Extract the (x, y) coordinate from the center of the cell holding the provided text.  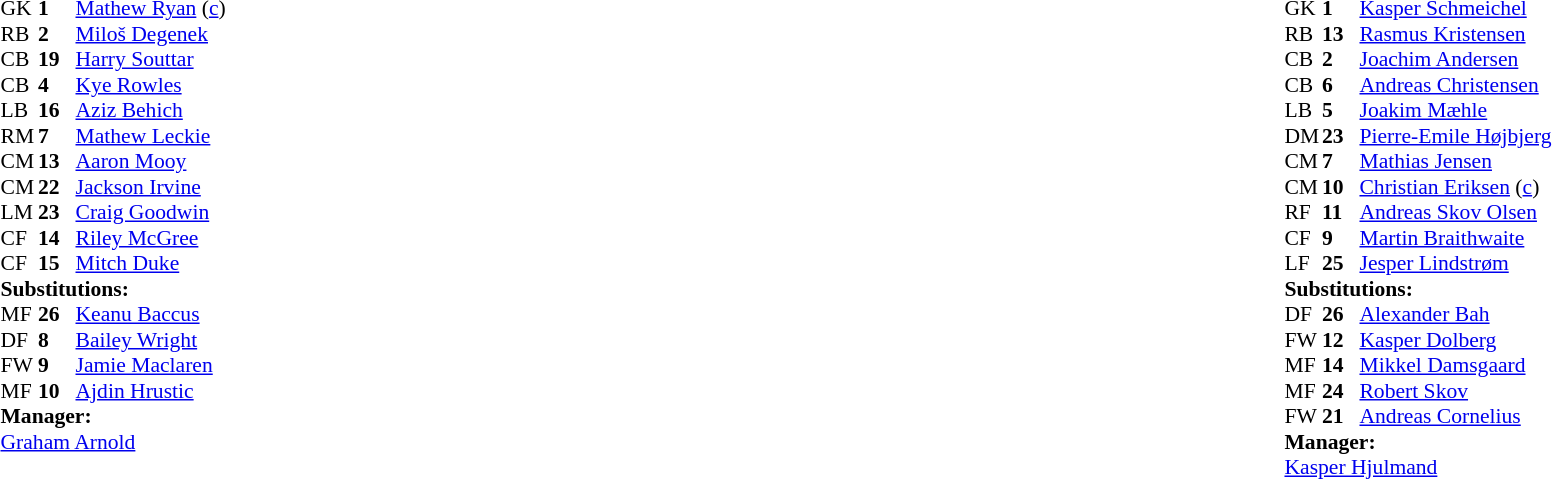
Joachim Andersen (1455, 59)
Andreas Christensen (1455, 85)
Joakim Mæhle (1455, 111)
Mitch Duke (151, 263)
Robert Skov (1455, 391)
Kasper Dolberg (1455, 340)
16 (57, 111)
Harry Souttar (151, 59)
Aziz Behich (151, 111)
Pierre-Emile Højbjerg (1455, 136)
Andreas Skov Olsen (1455, 213)
Jamie Maclaren (151, 365)
LF (1303, 263)
Mathias Jensen (1455, 161)
Rasmus Kristensen (1455, 34)
Ajdin Hrustic (151, 391)
DM (1303, 136)
8 (57, 340)
LM (19, 213)
Christian Eriksen (c) (1455, 187)
RF (1303, 213)
Alexander Bah (1455, 315)
25 (1341, 263)
Riley McGree (151, 238)
Mathew Leckie (151, 136)
24 (1341, 391)
Jesper Lindstrøm (1455, 263)
Mikkel Damsgaard (1455, 365)
5 (1341, 111)
Jackson Irvine (151, 187)
6 (1341, 85)
22 (57, 187)
Kye Rowles (151, 85)
Bailey Wright (151, 340)
15 (57, 263)
Martin Braithwaite (1455, 238)
Miloš Degenek (151, 34)
19 (57, 59)
12 (1341, 340)
Keanu Baccus (151, 315)
21 (1341, 417)
Andreas Cornelius (1455, 417)
Craig Goodwin (151, 213)
4 (57, 85)
RM (19, 136)
11 (1341, 213)
Aaron Mooy (151, 161)
Graham Arnold (112, 442)
